Scan for the cell matching the given text and deliver its (X, Y) coordinate at center. 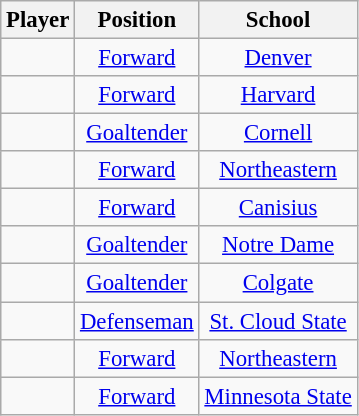
Denver (278, 58)
School (278, 20)
Position (137, 20)
St. Cloud State (278, 321)
Canisius (278, 208)
Colgate (278, 283)
Minnesota State (278, 396)
Player (38, 20)
Defenseman (137, 321)
Harvard (278, 95)
Cornell (278, 133)
Notre Dame (278, 245)
